Provide the (x, y) coordinate of the cell's center where the given text is located.  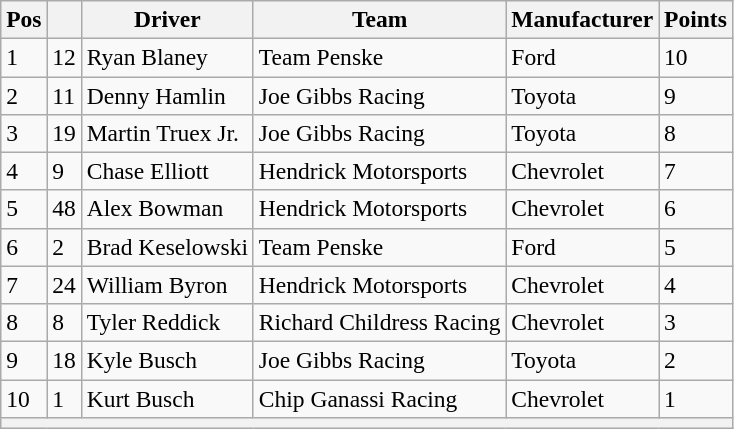
Team (379, 19)
Martin Truex Jr. (167, 133)
Driver (167, 19)
19 (64, 133)
11 (64, 95)
18 (64, 360)
Richard Childress Racing (379, 322)
Kurt Busch (167, 398)
Brad Keselowski (167, 247)
Chip Ganassi Racing (379, 398)
Chase Elliott (167, 171)
Manufacturer (582, 19)
48 (64, 209)
Pos (24, 19)
Kyle Busch (167, 360)
12 (64, 57)
Denny Hamlin (167, 95)
Points (696, 19)
Alex Bowman (167, 209)
William Byron (167, 285)
24 (64, 285)
Tyler Reddick (167, 322)
Ryan Blaney (167, 57)
